For the text-containing cell, return its midpoint in (X, Y) coordinate format. 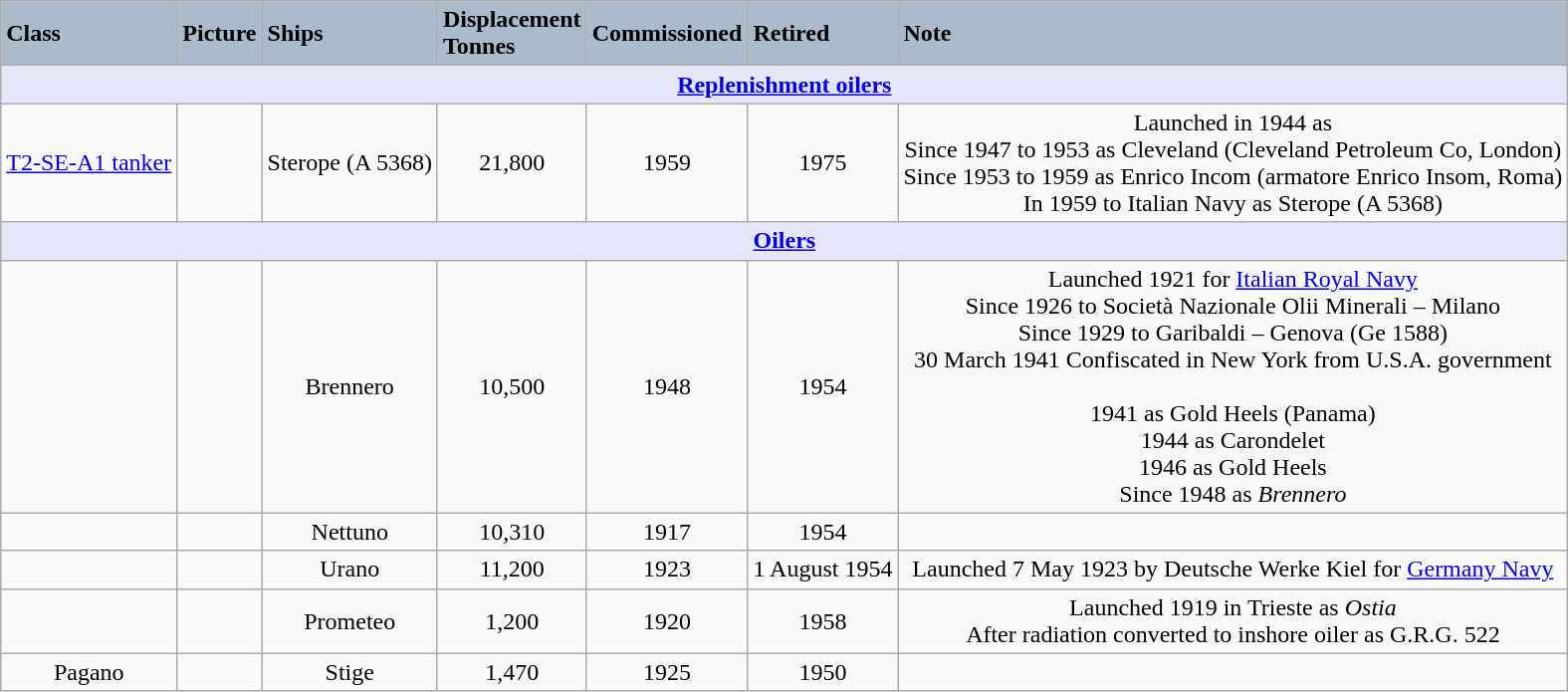
10,310 (512, 532)
1959 (667, 163)
1920 (667, 621)
21,800 (512, 163)
Oilers (784, 241)
1 August 1954 (822, 570)
Ships (349, 34)
1950 (822, 672)
11,200 (512, 570)
10,500 (512, 386)
Launched 1919 in Trieste as OstiaAfter radiation converted to inshore oiler as G.R.G. 522 (1232, 621)
Brennero (349, 386)
Prometeo (349, 621)
Urano (349, 570)
1948 (667, 386)
1923 (667, 570)
Commissioned (667, 34)
Sterope (A 5368) (349, 163)
Pagano (90, 672)
Stige (349, 672)
1958 (822, 621)
Retired (822, 34)
1,470 (512, 672)
1,200 (512, 621)
Class (90, 34)
1975 (822, 163)
Note (1232, 34)
Replenishment oilers (784, 85)
T2-SE-A1 tanker (90, 163)
Nettuno (349, 532)
1917 (667, 532)
Picture (219, 34)
DisplacementTonnes (512, 34)
1925 (667, 672)
Launched 7 May 1923 by Deutsche Werke Kiel for Germany Navy (1232, 570)
